Output the (X, Y) coordinate of the center of the cell containing the given text.  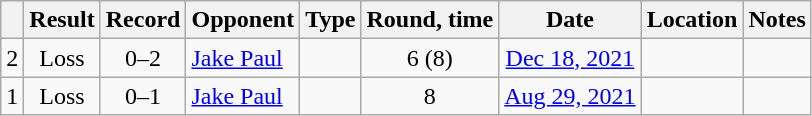
Opponent (243, 20)
2 (12, 58)
Date (570, 20)
1 (12, 96)
0–2 (143, 58)
0–1 (143, 96)
Record (143, 20)
Type (330, 20)
8 (430, 96)
Aug 29, 2021 (570, 96)
Location (692, 20)
Dec 18, 2021 (570, 58)
6 (8) (430, 58)
Notes (777, 20)
Round, time (430, 20)
Result (62, 20)
